Capture the cell that displays the provided text and extract its (X, Y) central coordinate. 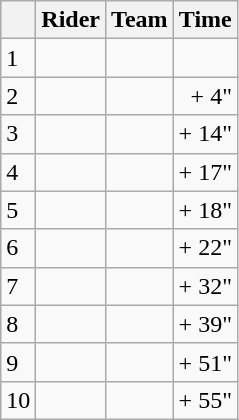
+ 39" (205, 324)
+ 18" (205, 210)
Team (140, 20)
+ 32" (205, 286)
Rider (71, 20)
+ 55" (205, 400)
2 (18, 96)
+ 14" (205, 134)
3 (18, 134)
6 (18, 248)
+ 17" (205, 172)
Time (205, 20)
10 (18, 400)
9 (18, 362)
+ 4" (205, 96)
5 (18, 210)
+ 22" (205, 248)
+ 51" (205, 362)
4 (18, 172)
8 (18, 324)
1 (18, 58)
7 (18, 286)
